Output the (X, Y) coordinate of the center of the cell containing the given text.  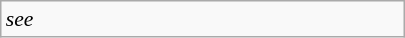
see (203, 19)
